Return the (x, y) coordinate for the center point of the cell that contains the specified text.  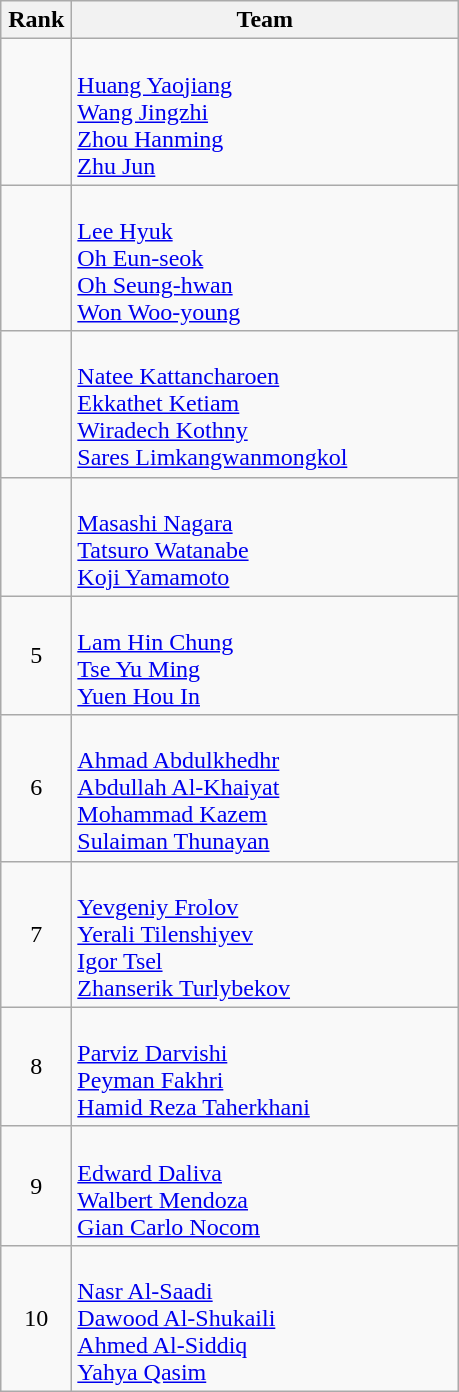
Masashi NagaraTatsuro WatanabeKoji Yamamoto (265, 536)
Ahmad AbdulkhedhrAbdullah Al-KhaiyatMohammad KazemSulaiman Thunayan (265, 788)
Lee HyukOh Eun-seokOh Seung-hwanWon Woo-young (265, 258)
9 (36, 1186)
Team (265, 20)
Yevgeniy FrolovYerali TilenshiyevIgor TselZhanserik Turlybekov (265, 934)
5 (36, 656)
Nasr Al-SaadiDawood Al-ShukailiAhmed Al-SiddiqYahya Qasim (265, 1318)
Lam Hin ChungTse Yu MingYuen Hou In (265, 656)
Parviz DarvishiPeyman FakhriHamid Reza Taherkhani (265, 1066)
Huang YaojiangWang JingzhiZhou HanmingZhu Jun (265, 112)
Edward DalivaWalbert MendozaGian Carlo Nocom (265, 1186)
Rank (36, 20)
10 (36, 1318)
8 (36, 1066)
6 (36, 788)
Natee KattancharoenEkkathet KetiamWiradech KothnySares Limkangwanmongkol (265, 404)
7 (36, 934)
